Find where the given text appears and provide that cell's center as [X, Y] coordinate. 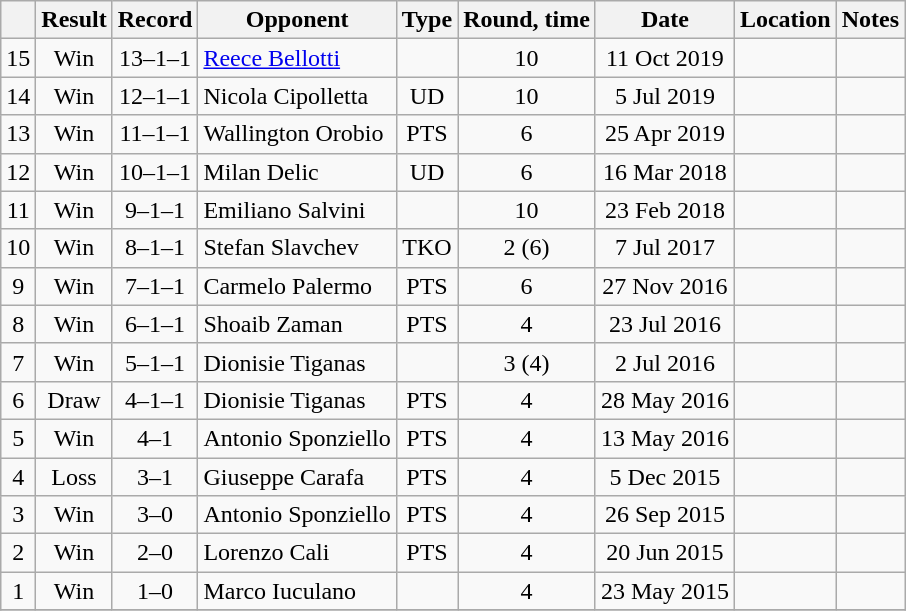
23 May 2015 [664, 591]
Loss [74, 477]
Location [785, 20]
12–1–1 [155, 96]
Round, time [527, 20]
Opponent [297, 20]
16 Mar 2018 [664, 172]
14 [18, 96]
TKO [426, 248]
3–0 [155, 515]
2 (6) [527, 248]
Reece Bellotti [297, 58]
8–1–1 [155, 248]
12 [18, 172]
5 Jul 2019 [664, 96]
6–1–1 [155, 324]
Notes [870, 20]
Result [74, 20]
Date [664, 20]
Draw [74, 400]
2–0 [155, 553]
23 Feb 2018 [664, 210]
1–0 [155, 591]
7 [18, 362]
11–1–1 [155, 134]
9 [18, 286]
9–1–1 [155, 210]
13 [18, 134]
20 Jun 2015 [664, 553]
Shoaib Zaman [297, 324]
Giuseppe Carafa [297, 477]
26 Sep 2015 [664, 515]
8 [18, 324]
4–1–1 [155, 400]
23 Jul 2016 [664, 324]
1 [18, 591]
27 Nov 2016 [664, 286]
2 Jul 2016 [664, 362]
Marco Iuculano [297, 591]
Emiliano Salvini [297, 210]
3 [18, 515]
10–1–1 [155, 172]
5–1–1 [155, 362]
Lorenzo Cali [297, 553]
5 Dec 2015 [664, 477]
15 [18, 58]
3–1 [155, 477]
11 [18, 210]
Stefan Slavchev [297, 248]
3 (4) [527, 362]
25 Apr 2019 [664, 134]
Record [155, 20]
7 Jul 2017 [664, 248]
2 [18, 553]
28 May 2016 [664, 400]
Carmelo Palermo [297, 286]
5 [18, 438]
4–1 [155, 438]
Milan Delic [297, 172]
13–1–1 [155, 58]
13 May 2016 [664, 438]
Wallington Orobio [297, 134]
Type [426, 20]
7–1–1 [155, 286]
Nicola Cipolletta [297, 96]
11 Oct 2019 [664, 58]
